Scan for the cell matching the given text and deliver its (x, y) coordinate at center. 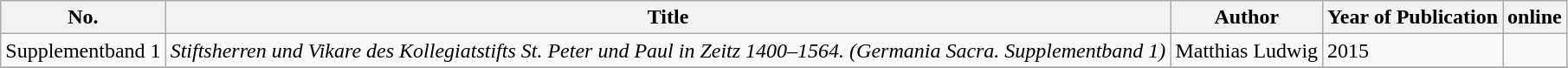
No. (83, 17)
online (1535, 17)
Matthias Ludwig (1247, 51)
Title (668, 17)
2015 (1413, 51)
Year of Publication (1413, 17)
Supplementband 1 (83, 51)
Author (1247, 17)
Stiftsherren und Vikare des Kollegiatstifts St. Peter und Paul in Zeitz 1400–1564. (Germania Sacra. Supplementband 1) (668, 51)
